Identify which cell holds the provided text, then report its (x, y) central coordinate. 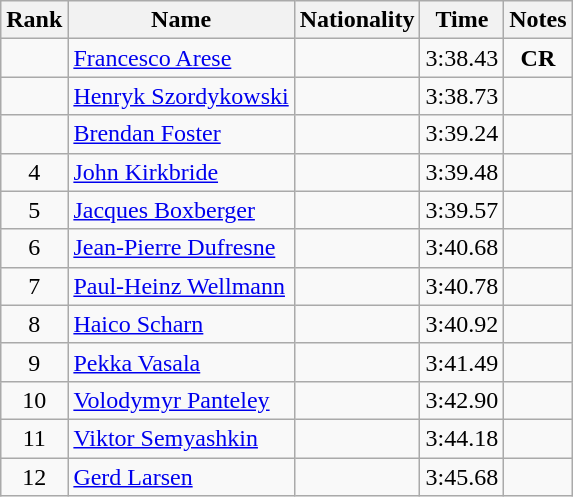
3:39.48 (462, 172)
Haico Scharn (181, 324)
3:44.18 (462, 438)
8 (34, 324)
3:40.68 (462, 248)
John Kirkbride (181, 172)
3:39.57 (462, 210)
3:45.68 (462, 477)
11 (34, 438)
Pekka Vasala (181, 362)
3:39.24 (462, 134)
12 (34, 477)
Gerd Larsen (181, 477)
3:42.90 (462, 400)
Notes (538, 20)
CR (538, 58)
Nationality (357, 20)
Viktor Semyashkin (181, 438)
10 (34, 400)
Jacques Boxberger (181, 210)
Name (181, 20)
Time (462, 20)
Brendan Foster (181, 134)
Paul-Heinz Wellmann (181, 286)
Francesco Arese (181, 58)
4 (34, 172)
Volodymyr Panteley (181, 400)
Jean-Pierre Dufresne (181, 248)
7 (34, 286)
3:40.78 (462, 286)
Henryk Szordykowski (181, 96)
Rank (34, 20)
3:38.73 (462, 96)
6 (34, 248)
3:41.49 (462, 362)
9 (34, 362)
3:40.92 (462, 324)
5 (34, 210)
3:38.43 (462, 58)
